For the text-containing cell, return its midpoint in (X, Y) coordinate format. 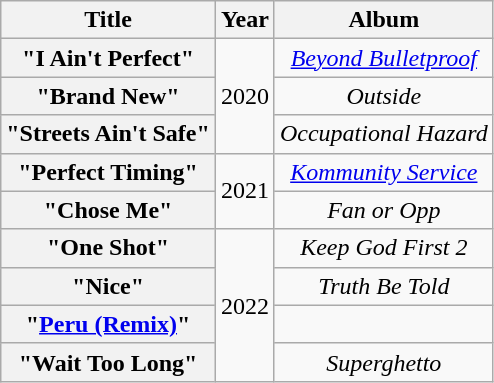
"Brand New" (108, 96)
Superghetto (384, 362)
Album (384, 20)
"One Shot" (108, 248)
"Chose Me" (108, 210)
2022 (244, 305)
Year (244, 20)
Fan or Opp (384, 210)
Title (108, 20)
"Streets Ain't Safe" (108, 134)
Occupational Hazard (384, 134)
Beyond Bulletproof (384, 58)
Keep God First 2 (384, 248)
"Peru (Remix)" (108, 324)
Truth Be Told (384, 286)
"Nice" (108, 286)
2021 (244, 191)
Kommunity Service (384, 172)
Outside (384, 96)
"Perfect Timing" (108, 172)
2020 (244, 96)
"Wait Too Long" (108, 362)
"I Ain't Perfect" (108, 58)
